Pinpoint the cell where the given text exists, returning its [x, y] midpoint coordinate. 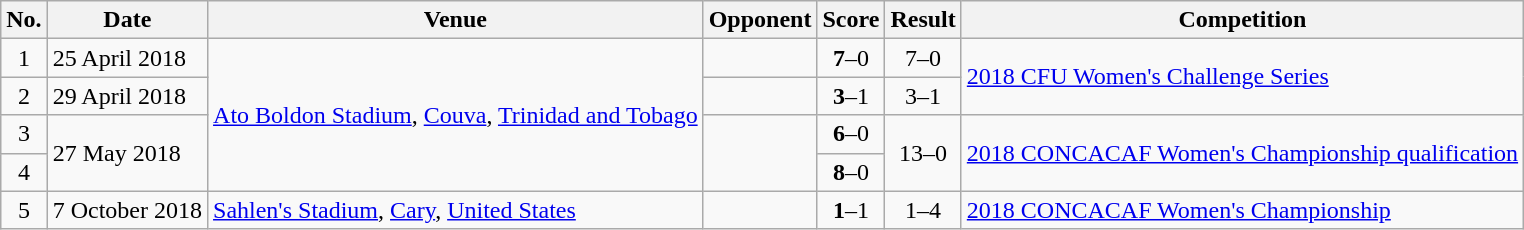
Date [127, 20]
2018 CONCACAF Women's Championship qualification [1242, 153]
No. [24, 20]
13–0 [923, 153]
Competition [1242, 20]
2018 CFU Women's Challenge Series [1242, 77]
Result [923, 20]
Ato Boldon Stadium, Couva, Trinidad and Tobago [456, 115]
2 [24, 96]
29 April 2018 [127, 96]
4 [24, 172]
6–0 [851, 134]
8–0 [851, 172]
25 April 2018 [127, 58]
Opponent [760, 20]
Sahlen's Stadium, Cary, United States [456, 210]
1–1 [851, 210]
2018 CONCACAF Women's Championship [1242, 210]
27 May 2018 [127, 153]
Score [851, 20]
1 [24, 58]
5 [24, 210]
1–4 [923, 210]
7 October 2018 [127, 210]
Venue [456, 20]
3 [24, 134]
